Determine the (x, y) coordinate at the center of the cell enclosing the given text.  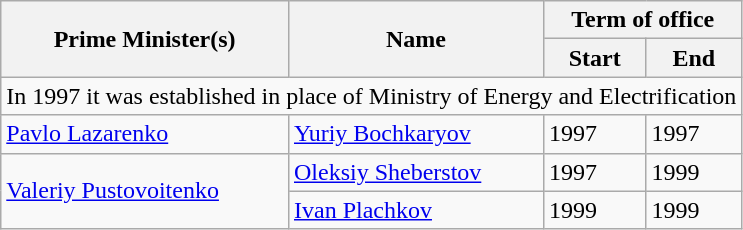
Term of office (643, 20)
Start (595, 58)
Yuriy Bochkaryov (416, 134)
Name (416, 39)
Prime Minister(s) (145, 39)
Oleksiy Sheberstov (416, 172)
Pavlo Lazarenko (145, 134)
In 1997 it was established in place of Ministry of Energy and Electrification (372, 96)
End (694, 58)
Valeriy Pustovoitenko (145, 191)
Ivan Plachkov (416, 210)
